Find where the given text appears and provide that cell's center as [X, Y] coordinate. 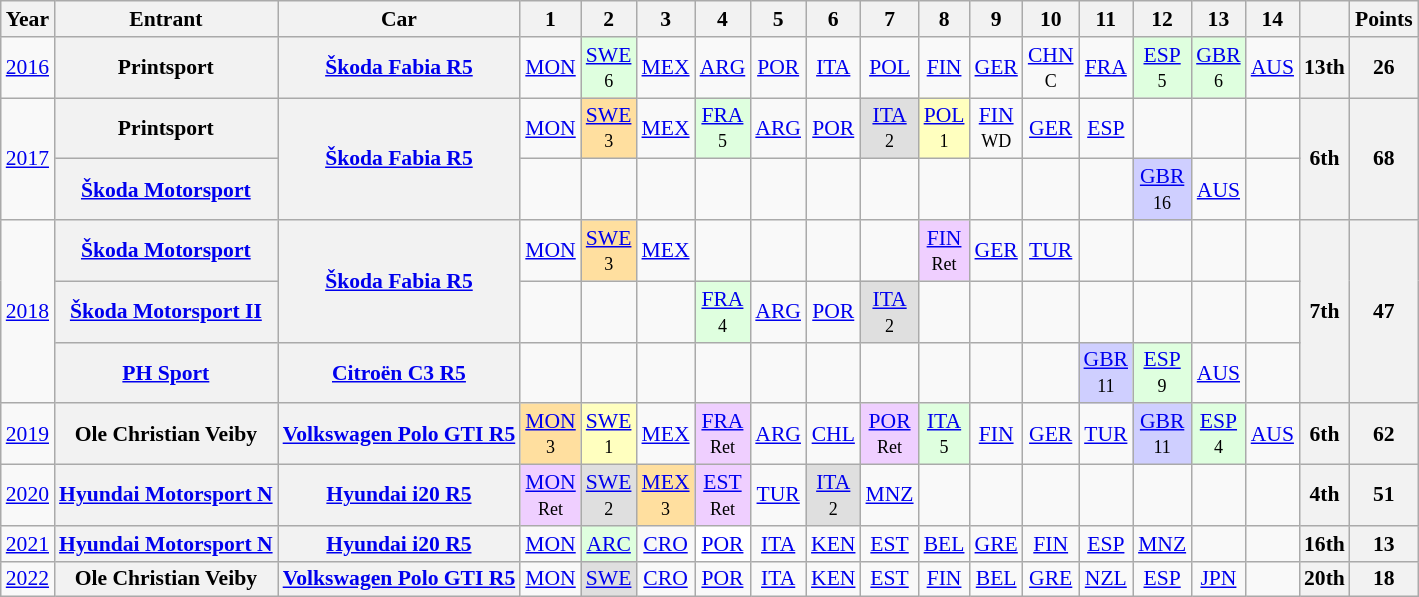
2017 [28, 159]
SWE1 [609, 434]
68 [1384, 159]
FRA [1106, 68]
2 [609, 19]
3 [665, 19]
SWE2 [609, 496]
Car [400, 19]
51 [1384, 496]
7 [890, 19]
FINWD [996, 128]
Škoda Motorsport II [166, 312]
CHL [833, 434]
ITA5 [944, 434]
ESP4 [1218, 434]
2019 [28, 434]
2018 [28, 312]
GBR16 [1162, 190]
JPN [1218, 579]
Entrant [166, 19]
ARC [609, 544]
2020 [28, 496]
10 [1051, 19]
4th [1324, 496]
7th [1324, 312]
PORRet [890, 434]
MON3 [550, 434]
SWE [609, 579]
2021 [28, 544]
ESTRet [723, 496]
POL1 [944, 128]
ESP5 [1162, 68]
Citroën C3 R5 [400, 372]
16th [1324, 544]
5 [778, 19]
ESP9 [1162, 372]
PH Sport [166, 372]
6 [833, 19]
POL [890, 68]
Year [28, 19]
FRARet [723, 434]
FINRet [944, 250]
FRA5 [723, 128]
14 [1272, 19]
1 [550, 19]
2022 [28, 579]
20th [1324, 579]
8 [944, 19]
Points [1384, 19]
MEX3 [665, 496]
26 [1384, 68]
13th [1324, 68]
12 [1162, 19]
FRA4 [723, 312]
GBR6 [1218, 68]
CHNC [1051, 68]
11 [1106, 19]
MONRet [550, 496]
62 [1384, 434]
SWE6 [609, 68]
NZL [1106, 579]
2016 [28, 68]
4 [723, 19]
9 [996, 19]
18 [1384, 579]
47 [1384, 312]
